Scan for the cell matching the given text and deliver its (x, y) coordinate at center. 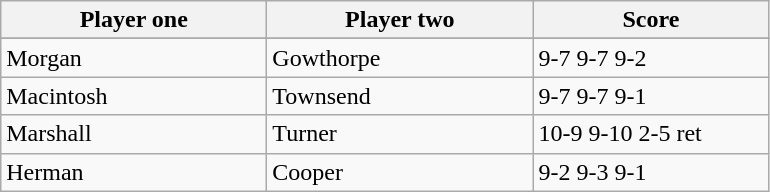
10-9 9-10 2-5 ret (651, 134)
Score (651, 20)
9-7 9-7 9-1 (651, 96)
9-2 9-3 9-1 (651, 172)
Player two (400, 20)
Marshall (134, 134)
Gowthorpe (400, 58)
9-7 9-7 9-2 (651, 58)
Macintosh (134, 96)
Herman (134, 172)
Townsend (400, 96)
Morgan (134, 58)
Turner (400, 134)
Cooper (400, 172)
Player one (134, 20)
